Search for the cell housing the specified text and yield its (X, Y) center coordinate. 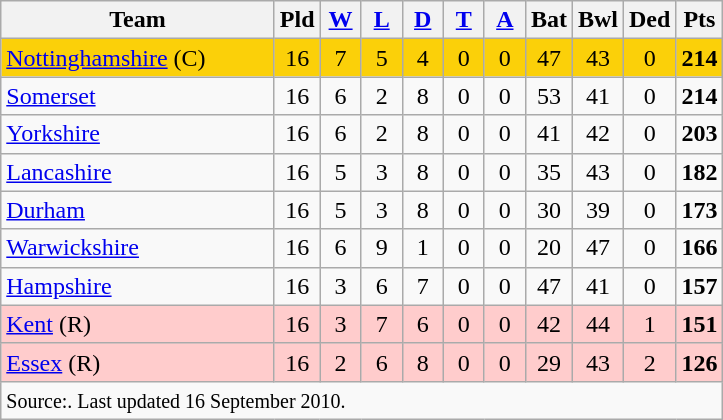
173 (700, 210)
166 (700, 248)
39 (598, 210)
182 (700, 172)
Hampshire (138, 286)
Ded (650, 20)
29 (548, 362)
Pld (297, 20)
151 (700, 324)
126 (700, 362)
44 (598, 324)
Essex (R) (138, 362)
Bat (548, 20)
Yorkshire (138, 134)
Kent (R) (138, 324)
20 (548, 248)
T (464, 20)
203 (700, 134)
Durham (138, 210)
A (504, 20)
Somerset (138, 96)
30 (548, 210)
D (422, 20)
Nottinghamshire (C) (138, 58)
157 (700, 286)
Source:. Last updated 16 September 2010. (362, 400)
Bwl (598, 20)
Pts (700, 20)
9 (382, 248)
53 (548, 96)
L (382, 20)
Lancashire (138, 172)
35 (548, 172)
4 (422, 58)
W (340, 20)
Team (138, 20)
Warwickshire (138, 248)
